Find where the given text appears and provide that cell's center as (x, y) coordinate. 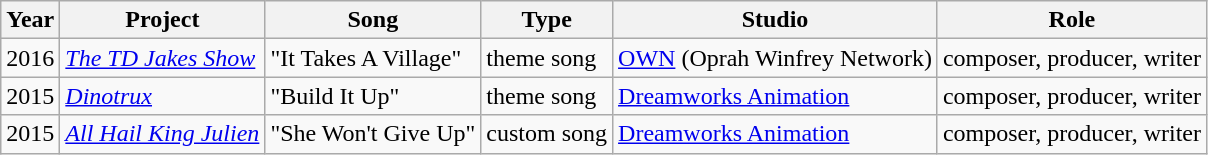
Role (1072, 20)
The TD Jakes Show (162, 58)
Studio (776, 20)
Song (373, 20)
custom song (547, 134)
2016 (30, 58)
Project (162, 20)
Type (547, 20)
"Build It Up" (373, 96)
"It Takes A Village" (373, 58)
Dinotrux (162, 96)
OWN (Oprah Winfrey Network) (776, 58)
All Hail King Julien (162, 134)
"She Won't Give Up" (373, 134)
Year (30, 20)
